Return [x, y] of the center of cell containing provided text 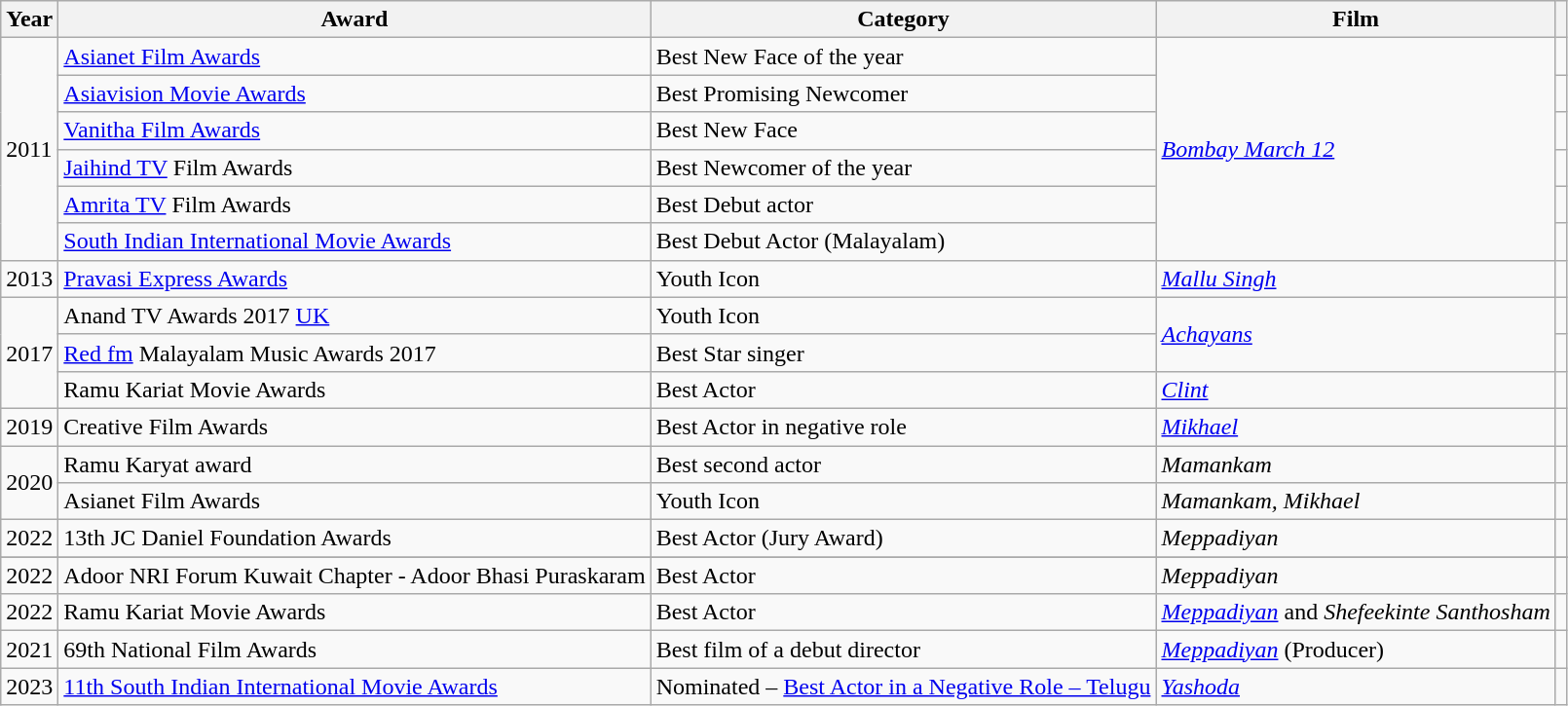
Best Debut Actor (Malayalam) [904, 242]
Clint [1356, 390]
Best Newcomer of the year [904, 167]
Best New Face of the year [904, 56]
Red fm Malayalam Music Awards 2017 [355, 353]
Creative Film Awards [355, 427]
Yashoda [1356, 687]
2023 [29, 687]
Best film of a debut director [904, 650]
2020 [29, 483]
2011 [29, 149]
Mallu Singh [1356, 279]
Jaihind TV Film Awards [355, 167]
Award [355, 19]
Asiavision Movie Awards [355, 93]
Best Actor in negative role [904, 427]
Mamankam [1356, 464]
2019 [29, 427]
Best Promising Newcomer [904, 93]
69th National Film Awards [355, 650]
Best Star singer [904, 353]
Category [904, 19]
Amrita TV Film Awards [355, 204]
Anand TV Awards 2017 UK [355, 316]
2013 [29, 279]
Vanitha Film Awards [355, 130]
Best second actor [904, 464]
Best New Face [904, 130]
Mamankam, Mikhael [1356, 502]
13th JC Daniel Foundation Awards [355, 539]
2017 [29, 353]
Mikhael [1356, 427]
Best Debut actor [904, 204]
Pravasi Express Awards [355, 279]
Film [1356, 19]
Bombay March 12 [1356, 149]
Adoor NRI Forum Kuwait Chapter - Adoor Bhasi Puraskaram [355, 576]
South Indian International Movie Awards [355, 242]
Nominated – Best Actor in a Negative Role – Telugu [904, 687]
Year [29, 19]
2021 [29, 650]
Ramu Karyat award [355, 464]
Best Actor (Jury Award) [904, 539]
Meppadiyan (Producer) [1356, 650]
11th South Indian International Movie Awards [355, 687]
Meppadiyan and Shefeekinte Santhosham [1356, 613]
Achayans [1356, 334]
